Pinpoint the cell where the given text exists, returning its [x, y] midpoint coordinate. 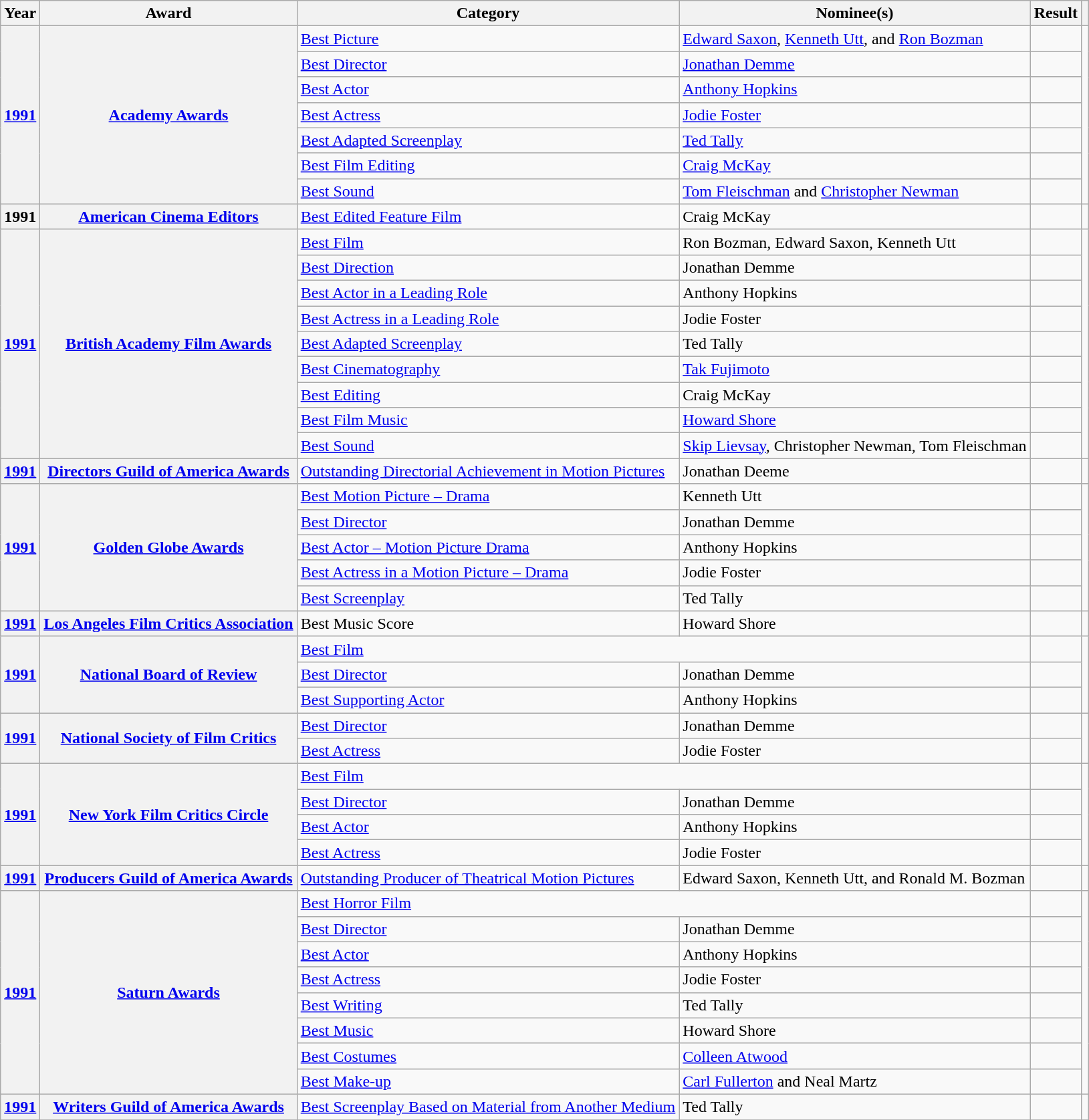
Tak Fujimoto [854, 370]
Best Actress in a Motion Picture – Drama [488, 573]
Skip Lievsay, Christopher Newman, Tom Fleischman [854, 446]
Year [20, 13]
Best Music [488, 1030]
National Society of Film Critics [168, 738]
Kenneth Utt [854, 497]
Best Film Music [488, 420]
Best Cinematography [488, 370]
Best Supporting Actor [488, 700]
Carl Fullerton and Neal Martz [854, 1081]
Category [488, 13]
British Academy Film Awards [168, 343]
Best Costumes [488, 1056]
Writers Guild of America Awards [168, 1107]
Producers Guild of America Awards [168, 878]
Best Actor in a Leading Role [488, 293]
Edward Saxon, Kenneth Utt, and Ronald M. Bozman [854, 878]
Best Actress in a Leading Role [488, 319]
Tom Fleischman and Christopher Newman [854, 191]
Nominee(s) [854, 13]
Best Actor – Motion Picture Drama [488, 547]
Edward Saxon, Kenneth Utt, and Ron Bozman [854, 39]
Los Angeles Film Critics Association [168, 623]
National Board of Review [168, 674]
Golden Globe Awards [168, 547]
Best Music Score [488, 623]
Ron Bozman, Edward Saxon, Kenneth Utt [854, 242]
New York Film Critics Circle [168, 815]
Best Edited Feature Film [488, 217]
Saturn Awards [168, 992]
Best Screenplay [488, 598]
American Cinema Editors [168, 217]
Best Horror Film [663, 903]
Award [168, 13]
Best Editing [488, 395]
Result [1056, 13]
Best Picture [488, 39]
Best Motion Picture – Drama [488, 497]
Jonathan Deeme [854, 471]
Directors Guild of America Awards [168, 471]
Best Direction [488, 267]
Best Screenplay Based on Material from Another Medium [488, 1107]
Best Writing [488, 1005]
Best Make-up [488, 1081]
Outstanding Producer of Theatrical Motion Pictures [488, 878]
Best Film Editing [488, 166]
Outstanding Directorial Achievement in Motion Pictures [488, 471]
Academy Awards [168, 115]
Colleen Atwood [854, 1056]
